For the text-containing cell, return its midpoint in [x, y] coordinate format. 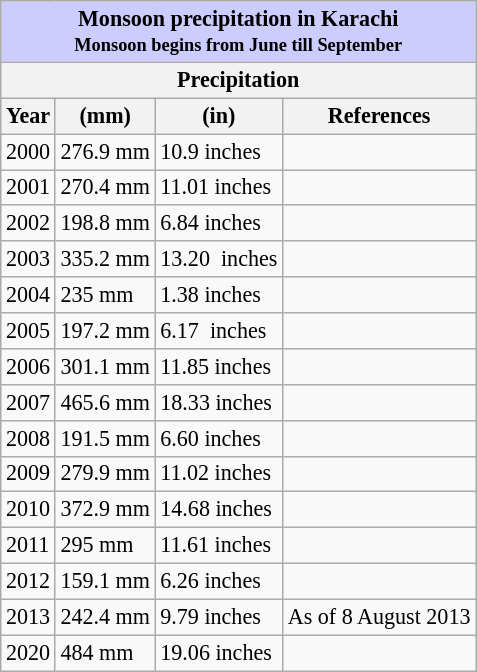
2013 [28, 617]
6.84 inches [218, 223]
270.4 mm [105, 187]
2003 [28, 259]
2005 [28, 330]
19.06 inches [218, 653]
2012 [28, 581]
2020 [28, 653]
465.6 mm [105, 402]
276.9 mm [105, 151]
2008 [28, 438]
As of 8 August 2013 [380, 617]
197.2 mm [105, 330]
2011 [28, 545]
279.9 mm [105, 474]
2006 [28, 366]
484 mm [105, 653]
6.60 inches [218, 438]
2009 [28, 474]
2007 [28, 402]
11.85 inches [218, 366]
1.38 inches [218, 295]
11.01 inches [218, 187]
(in) [218, 116]
235 mm [105, 295]
11.61 inches [218, 545]
2000 [28, 151]
6.26 inches [218, 581]
14.68 inches [218, 510]
Year [28, 116]
13.20 inches [218, 259]
242.4 mm [105, 617]
2001 [28, 187]
2002 [28, 223]
18.33 inches [218, 402]
335.2 mm [105, 259]
159.1 mm [105, 581]
2004 [28, 295]
191.5 mm [105, 438]
10.9 inches [218, 151]
References [380, 116]
372.9 mm [105, 510]
Precipitation [238, 80]
2010 [28, 510]
295 mm [105, 545]
198.8 mm [105, 223]
301.1 mm [105, 366]
9.79 inches [218, 617]
6.17 inches [218, 330]
Monsoon precipitation in KarachiMonsoon begins from June till September [238, 30]
11.02 inches [218, 474]
(mm) [105, 116]
